Locate the cell with the specified text and output its [x, y] center coordinate. 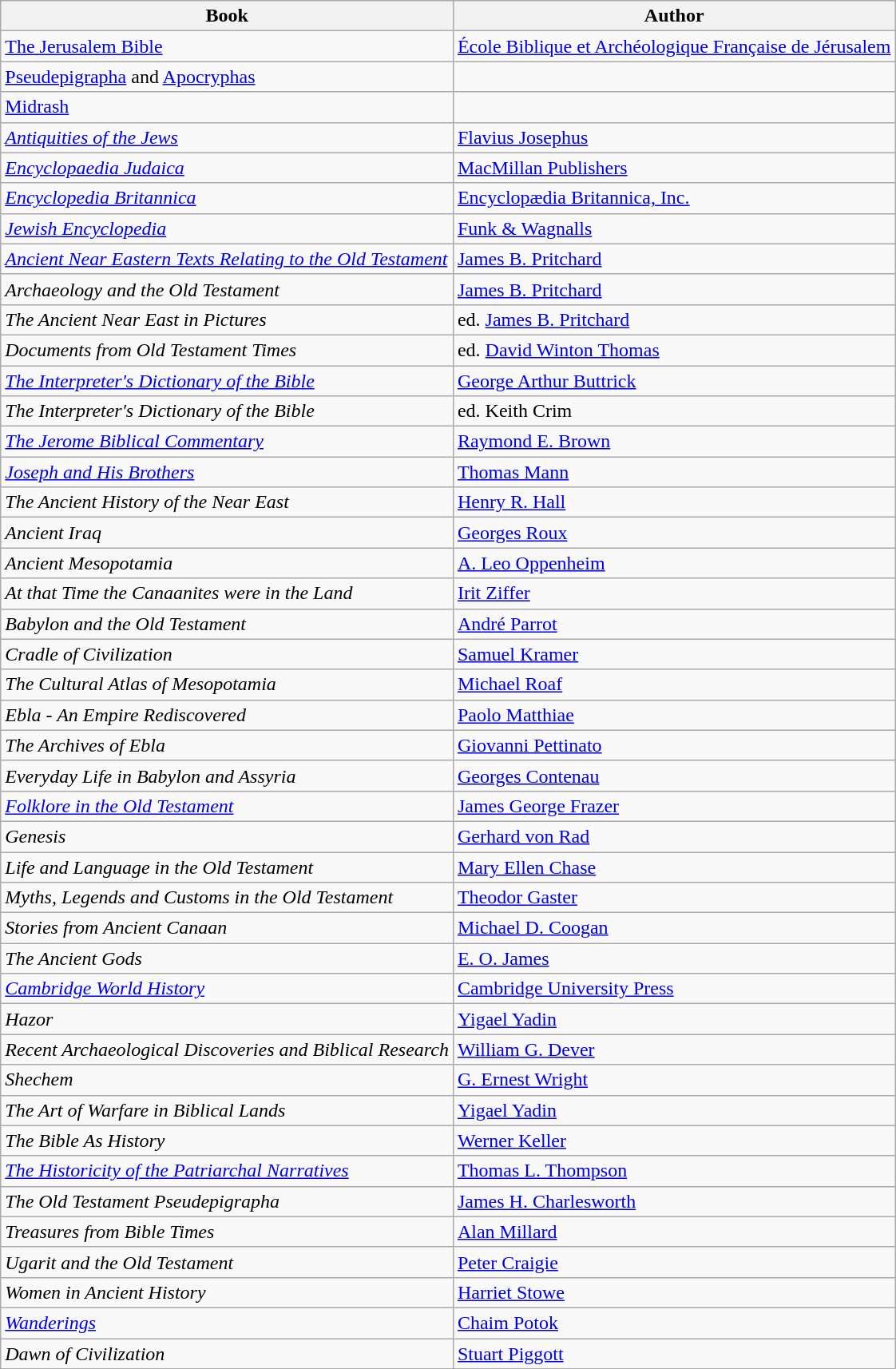
Dawn of Civilization [227, 1354]
Peter Craigie [674, 1262]
The Old Testament Pseudepigrapha [227, 1201]
The Art of Warfare in Biblical Lands [227, 1110]
Georges Roux [674, 533]
A. Leo Oppenheim [674, 563]
Flavius Josephus [674, 137]
MacMillan Publishers [674, 168]
Life and Language in the Old Testament [227, 867]
The Ancient Near East in Pictures [227, 319]
The Jerome Biblical Commentary [227, 442]
André Parrot [674, 624]
Cradle of Civilization [227, 654]
Giovanni Pettinato [674, 745]
G. Ernest Wright [674, 1080]
Ebla - An Empire Rediscovered [227, 715]
Cambridge World History [227, 989]
ed. Keith Crim [674, 411]
Encyclopaedia Judaica [227, 168]
Paolo Matthiae [674, 715]
Michael Roaf [674, 684]
ed. James B. Pritchard [674, 319]
Everyday Life in Babylon and Assyria [227, 776]
Theodor Gaster [674, 898]
Ancient Iraq [227, 533]
At that Time the Canaanites were in the Land [227, 593]
Wanderings [227, 1323]
Michael D. Coogan [674, 928]
The Cultural Atlas of Mesopotamia [227, 684]
Archaeology and the Old Testament [227, 289]
Book [227, 16]
Ancient Near Eastern Texts Relating to the Old Testament [227, 259]
Alan Millard [674, 1232]
Ancient Mesopotamia [227, 563]
Stuart Piggott [674, 1354]
Ugarit and the Old Testament [227, 1262]
Jewish Encyclopedia [227, 228]
The Bible As History [227, 1141]
Folklore in the Old Testament [227, 806]
École Biblique et Archéologique Française de Jérusalem [674, 46]
Georges Contenau [674, 776]
Antiquities of the Jews [227, 137]
Gerhard von Rad [674, 836]
James H. Charlesworth [674, 1201]
Midrash [227, 107]
Mary Ellen Chase [674, 867]
The Jerusalem Bible [227, 46]
Encyclopedia Britannica [227, 198]
Recent Archaeological Discoveries and Biblical Research [227, 1050]
ed. David Winton Thomas [674, 350]
The Ancient History of the Near East [227, 502]
Women in Ancient History [227, 1292]
Hazor [227, 1019]
Irit Ziffer [674, 593]
The Historicity of the Patriarchal Narratives [227, 1171]
George Arthur Buttrick [674, 381]
E. O. James [674, 958]
The Archives of Ebla [227, 745]
The Ancient Gods [227, 958]
Babylon and the Old Testament [227, 624]
Werner Keller [674, 1141]
William G. Dever [674, 1050]
Documents from Old Testament Times [227, 350]
Samuel Kramer [674, 654]
Chaim Potok [674, 1323]
Thomas L. Thompson [674, 1171]
Shechem [227, 1080]
Treasures from Bible Times [227, 1232]
Genesis [227, 836]
Author [674, 16]
Harriet Stowe [674, 1292]
Raymond E. Brown [674, 442]
Cambridge University Press [674, 989]
Myths, Legends and Customs in the Old Testament [227, 898]
Joseph and His Brothers [227, 472]
Funk & Wagnalls [674, 228]
Pseudepigrapha and Apocryphas [227, 77]
Henry R. Hall [674, 502]
Thomas Mann [674, 472]
James George Frazer [674, 806]
Encyclopædia Britannica, Inc. [674, 198]
Stories from Ancient Canaan [227, 928]
